Find where the given text appears and provide that cell's center as [X, Y] coordinate. 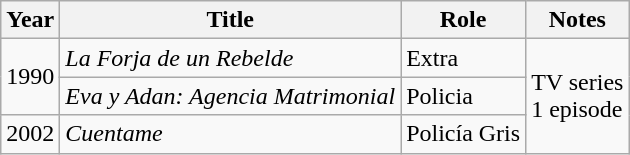
TV series 1 episode [578, 96]
La Forja de un Rebelde [230, 58]
1990 [30, 77]
Eva y Adan: Agencia Matrimonial [230, 96]
Year [30, 20]
Extra [464, 58]
Policia [464, 96]
2002 [30, 134]
Notes [578, 20]
Cuentame [230, 134]
Policía Gris [464, 134]
Role [464, 20]
Title [230, 20]
